Extract the (x, y) coordinate from the center of the cell holding the provided text.  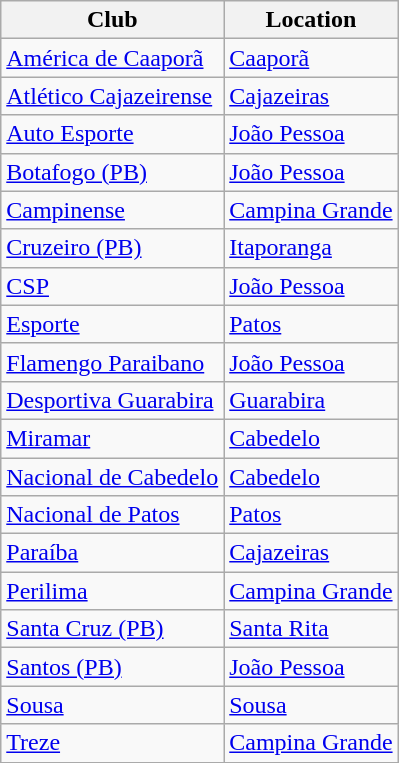
Paraíba (112, 553)
Caaporã (311, 58)
Santa Cruz (PB) (112, 629)
Flamengo Paraibano (112, 362)
Club (112, 20)
Botafogo (PB) (112, 172)
Esporte (112, 324)
Location (311, 20)
Atlético Cajazeirense (112, 96)
Desportiva Guarabira (112, 400)
América de Caaporã (112, 58)
CSP (112, 286)
Santa Rita (311, 629)
Auto Esporte (112, 134)
Nacional de Patos (112, 515)
Perilima (112, 591)
Guarabira (311, 400)
Nacional de Cabedelo (112, 477)
Santos (PB) (112, 667)
Cruzeiro (PB) (112, 248)
Miramar (112, 438)
Itaporanga (311, 248)
Campinense (112, 210)
Treze (112, 743)
